Scan for the cell matching the given text and deliver its [X, Y] coordinate at center. 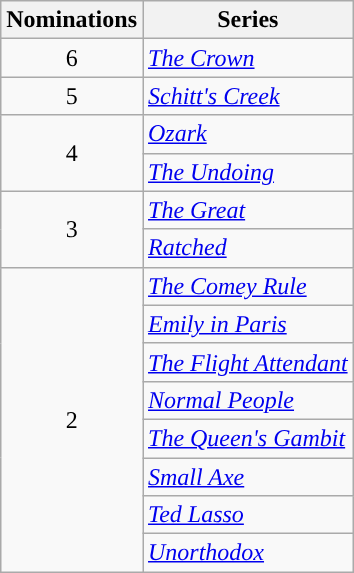
Ratched [248, 248]
The Great [248, 210]
5 [72, 96]
Nominations [72, 20]
Normal People [248, 400]
The Comey Rule [248, 286]
3 [72, 229]
Unorthodox [248, 553]
6 [72, 58]
Schitt's Creek [248, 96]
4 [72, 153]
Emily in Paris [248, 324]
The Queen's Gambit [248, 438]
Ted Lasso [248, 515]
Series [248, 20]
The Flight Attendant [248, 362]
The Crown [248, 58]
Ozark [248, 134]
The Undoing [248, 172]
2 [72, 419]
Small Axe [248, 477]
